Detect which cell encompasses the target text, then output its (x, y) center coordinate. 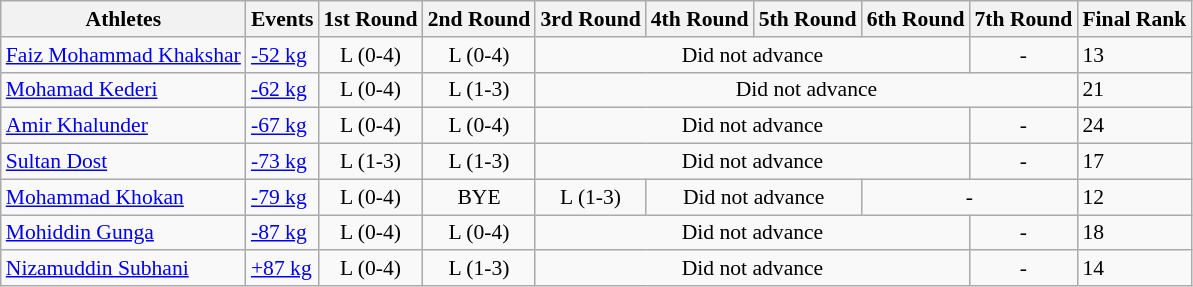
Faiz Mohammad Khakshar (124, 55)
-73 kg (282, 162)
17 (1134, 162)
7th Round (1023, 19)
Amir Khalunder (124, 126)
-52 kg (282, 55)
Mohammad Khokan (124, 197)
24 (1134, 126)
3rd Round (590, 19)
1st Round (370, 19)
-79 kg (282, 197)
Mohiddin Gunga (124, 233)
Mohamad Kederi (124, 90)
14 (1134, 269)
13 (1134, 55)
+87 kg (282, 269)
Sultan Dost (124, 162)
Events (282, 19)
12 (1134, 197)
-62 kg (282, 90)
21 (1134, 90)
-87 kg (282, 233)
Final Rank (1134, 19)
Athletes (124, 19)
BYE (480, 197)
Nizamuddin Subhani (124, 269)
4th Round (700, 19)
6th Round (916, 19)
18 (1134, 233)
2nd Round (480, 19)
-67 kg (282, 126)
5th Round (808, 19)
